Extract the (x, y) coordinate from the center of the cell holding the provided text.  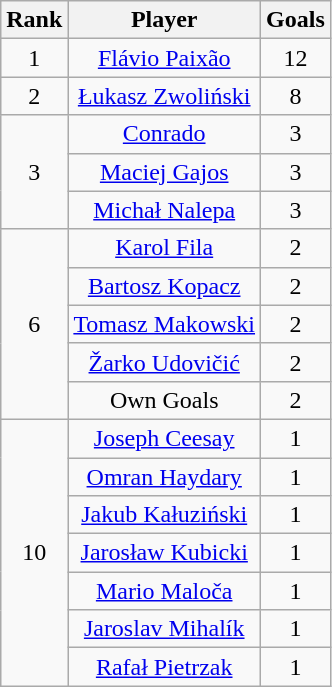
Goals (296, 20)
Maciej Gajos (164, 172)
Rank (34, 20)
Joseph Ceesay (164, 438)
Conrado (164, 134)
Karol Fila (164, 248)
8 (296, 96)
Michał Nalepa (164, 210)
Omran Haydary (164, 477)
Tomasz Makowski (164, 324)
Žarko Udovičić (164, 362)
Player (164, 20)
Jarosław Kubicki (164, 553)
6 (34, 324)
Rafał Pietrzak (164, 667)
Flávio Paixão (164, 58)
10 (34, 552)
Jaroslav Mihalík (164, 629)
Bartosz Kopacz (164, 286)
Jakub Kałuziński (164, 515)
12 (296, 58)
Own Goals (164, 400)
Łukasz Zwoliński (164, 96)
Mario Maloča (164, 591)
